Capture the cell that displays the provided text and extract its [X, Y] central coordinate. 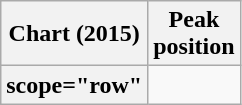
Chart (2015) [74, 34]
Peakposition [194, 34]
scope="row" [74, 85]
